From the cell containing the given text, extract its center point as (x, y) coordinate. 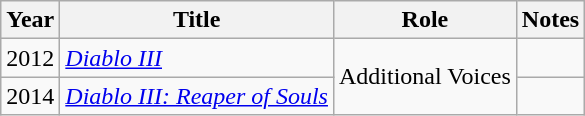
Year (30, 20)
2014 (30, 96)
Diablo III: Reaper of Souls (197, 96)
Notes (550, 20)
Role (424, 20)
Additional Voices (424, 77)
2012 (30, 58)
Diablo III (197, 58)
Title (197, 20)
